Capture the cell that displays the provided text and extract its (X, Y) central coordinate. 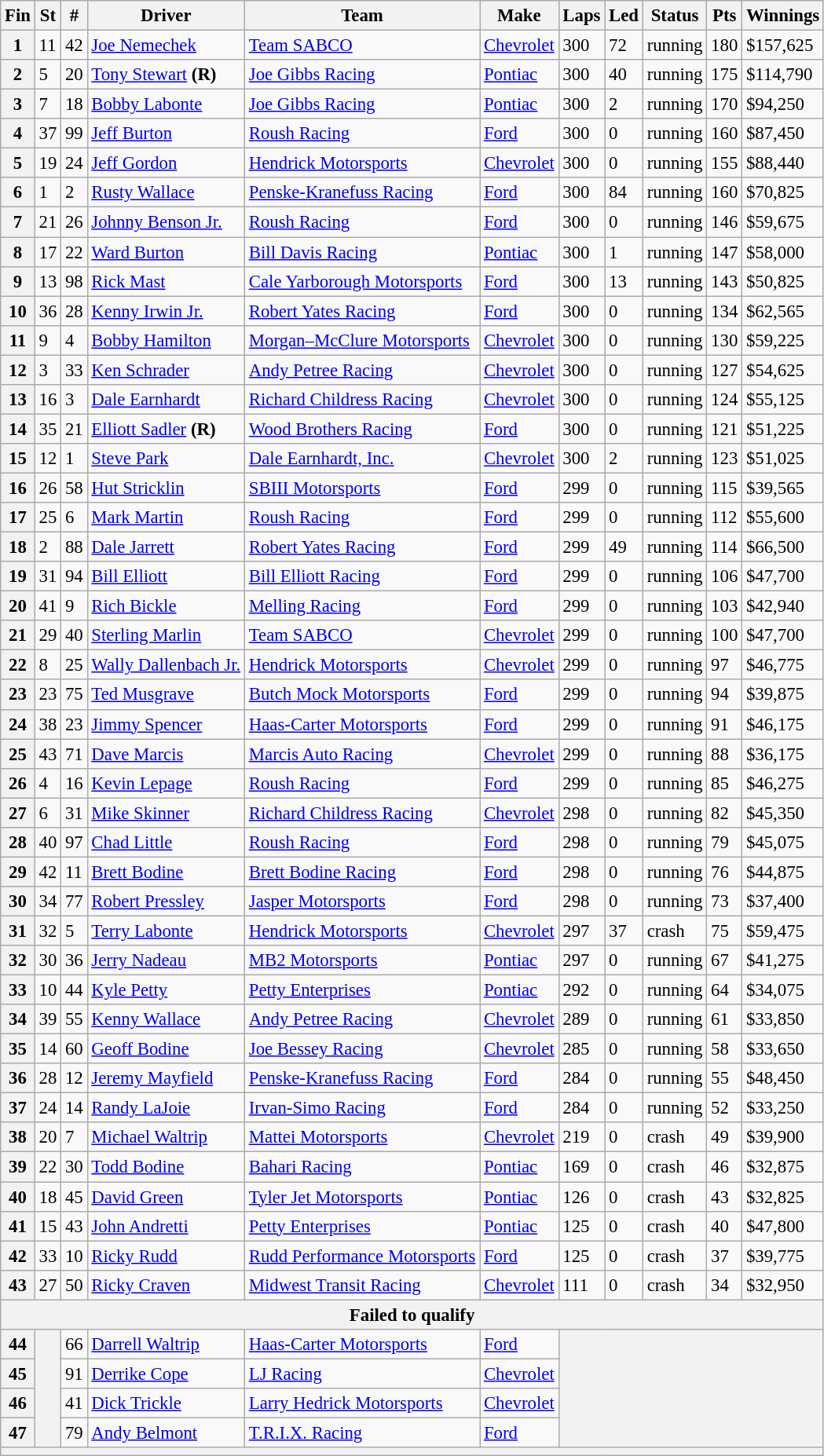
Kenny Irwin Jr. (166, 311)
Butch Mock Motorsports (361, 695)
99 (74, 134)
127 (724, 370)
Rusty Wallace (166, 192)
Ward Burton (166, 252)
Dick Trickle (166, 1403)
Morgan–McClure Motorsports (361, 340)
$114,790 (783, 75)
134 (724, 311)
MB2 Motorsports (361, 960)
Robert Pressley (166, 902)
$42,940 (783, 606)
$70,825 (783, 192)
$32,950 (783, 1285)
Cale Yarborough Motorsports (361, 281)
Andy Belmont (166, 1432)
121 (724, 429)
Bill Elliott (166, 576)
Dale Earnhardt (166, 400)
Wally Dallenbach Jr. (166, 665)
Sterling Marlin (166, 635)
Ricky Rudd (166, 1256)
143 (724, 281)
$39,875 (783, 695)
289 (581, 1019)
$39,775 (783, 1256)
Steve Park (166, 459)
219 (581, 1138)
Elliott Sadler (R) (166, 429)
LJ Racing (361, 1374)
146 (724, 222)
SBIII Motorsports (361, 488)
124 (724, 400)
Make (519, 16)
$88,440 (783, 163)
Bobby Hamilton (166, 340)
Winnings (783, 16)
123 (724, 459)
$48,450 (783, 1078)
Failed to qualify (412, 1315)
$59,225 (783, 340)
98 (74, 281)
$33,650 (783, 1049)
$47,800 (783, 1226)
Irvan-Simo Racing (361, 1108)
82 (724, 813)
64 (724, 990)
Dale Jarrett (166, 547)
Joe Bessey Racing (361, 1049)
72 (624, 46)
180 (724, 46)
60 (74, 1049)
$32,825 (783, 1197)
66 (74, 1344)
85 (724, 783)
Rick Mast (166, 281)
Tony Stewart (R) (166, 75)
84 (624, 192)
71 (74, 754)
Brett Bodine Racing (361, 872)
$62,565 (783, 311)
$39,900 (783, 1138)
Hut Stricklin (166, 488)
Bahari Racing (361, 1167)
Darrell Waltrip (166, 1344)
50 (74, 1285)
$51,025 (783, 459)
Laps (581, 16)
$46,275 (783, 783)
112 (724, 518)
Tyler Jet Motorsports (361, 1197)
Jerry Nadeau (166, 960)
St (47, 16)
Johnny Benson Jr. (166, 222)
$36,175 (783, 754)
170 (724, 104)
Driver (166, 16)
Chad Little (166, 843)
Bobby Labonte (166, 104)
147 (724, 252)
Kenny Wallace (166, 1019)
$59,475 (783, 931)
# (74, 16)
115 (724, 488)
106 (724, 576)
$33,850 (783, 1019)
Brett Bodine (166, 872)
$66,500 (783, 547)
$46,775 (783, 665)
David Green (166, 1197)
Jimmy Spencer (166, 724)
130 (724, 340)
Joe Nemechek (166, 46)
Ken Schrader (166, 370)
Pts (724, 16)
$55,600 (783, 518)
$87,450 (783, 134)
$45,075 (783, 843)
52 (724, 1108)
Melling Racing (361, 606)
$45,350 (783, 813)
111 (581, 1285)
67 (724, 960)
Bill Elliott Racing (361, 576)
Marcis Auto Racing (361, 754)
100 (724, 635)
Rudd Performance Motorsports (361, 1256)
T.R.I.X. Racing (361, 1432)
Jeremy Mayfield (166, 1078)
Derrike Cope (166, 1374)
$54,625 (783, 370)
Midwest Transit Racing (361, 1285)
114 (724, 547)
77 (74, 902)
$157,625 (783, 46)
$50,825 (783, 281)
Terry Labonte (166, 931)
Kyle Petty (166, 990)
$39,565 (783, 488)
$51,225 (783, 429)
$34,075 (783, 990)
Dave Marcis (166, 754)
$59,675 (783, 222)
126 (581, 1197)
$46,175 (783, 724)
Dale Earnhardt, Inc. (361, 459)
103 (724, 606)
Mark Martin (166, 518)
$41,275 (783, 960)
155 (724, 163)
Team (361, 16)
292 (581, 990)
Ricky Craven (166, 1285)
Wood Brothers Racing (361, 429)
$32,875 (783, 1167)
47 (18, 1432)
Randy LaJoie (166, 1108)
Geoff Bodine (166, 1049)
Jeff Burton (166, 134)
$33,250 (783, 1108)
$44,875 (783, 872)
Bill Davis Racing (361, 252)
Fin (18, 16)
$94,250 (783, 104)
Jeff Gordon (166, 163)
285 (581, 1049)
Michael Waltrip (166, 1138)
Status (674, 16)
Rich Bickle (166, 606)
169 (581, 1167)
Mattei Motorsports (361, 1138)
73 (724, 902)
Mike Skinner (166, 813)
Jasper Motorsports (361, 902)
$55,125 (783, 400)
$37,400 (783, 902)
John Andretti (166, 1226)
Todd Bodine (166, 1167)
76 (724, 872)
61 (724, 1019)
Larry Hedrick Motorsports (361, 1403)
Led (624, 16)
175 (724, 75)
Ted Musgrave (166, 695)
$58,000 (783, 252)
Kevin Lepage (166, 783)
